From the cell containing the given text, extract its center point as (x, y) coordinate. 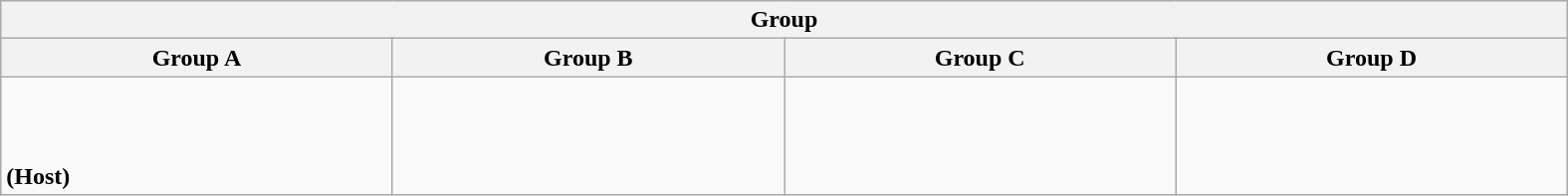
(Host) (197, 135)
Group A (197, 58)
Group C (980, 58)
Group B (587, 58)
Group D (1372, 58)
Group (784, 20)
